Output the (X, Y) coordinate of the center of the cell containing the given text.  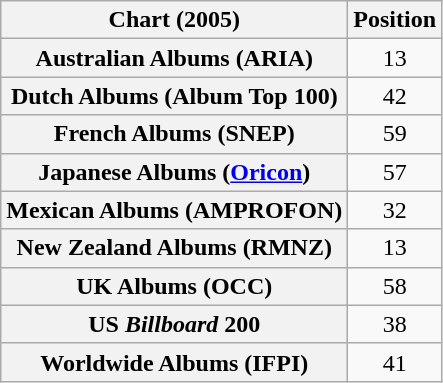
Position (395, 20)
Mexican Albums (AMPROFON) (174, 210)
57 (395, 172)
US Billboard 200 (174, 324)
French Albums (SNEP) (174, 134)
Worldwide Albums (IFPI) (174, 362)
UK Albums (OCC) (174, 286)
38 (395, 324)
Chart (2005) (174, 20)
32 (395, 210)
New Zealand Albums (RMNZ) (174, 248)
58 (395, 286)
41 (395, 362)
Australian Albums (ARIA) (174, 58)
Japanese Albums (Oricon) (174, 172)
42 (395, 96)
59 (395, 134)
Dutch Albums (Album Top 100) (174, 96)
